Return (x, y) of the center of cell containing provided text 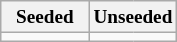
Seeded (45, 17)
Unseeded (133, 17)
